Return the (x, y) coordinate for the center point of the cell that contains the specified text.  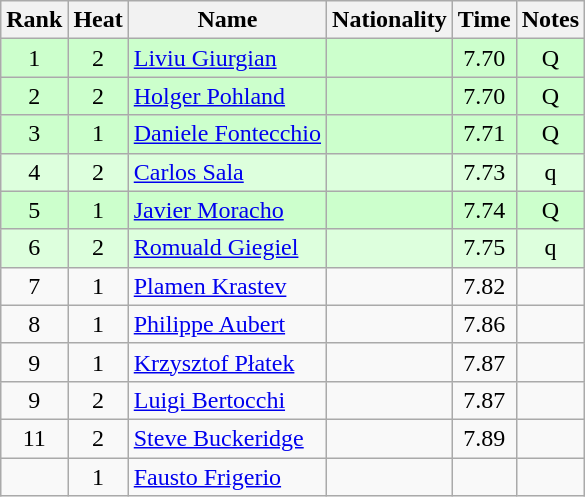
Notes (550, 20)
7.86 (484, 324)
Plamen Krastev (227, 286)
7.82 (484, 286)
Philippe Aubert (227, 324)
Nationality (390, 20)
5 (34, 210)
4 (34, 172)
Steve Buckeridge (227, 438)
Daniele Fontecchio (227, 134)
Holger Pohland (227, 96)
7.71 (484, 134)
Luigi Bertocchi (227, 400)
3 (34, 134)
7.75 (484, 248)
Javier Moracho (227, 210)
Time (484, 20)
7.74 (484, 210)
7 (34, 286)
11 (34, 438)
Heat (98, 20)
8 (34, 324)
7.89 (484, 438)
6 (34, 248)
7.73 (484, 172)
Rank (34, 20)
Krzysztof Płatek (227, 362)
Fausto Frigerio (227, 477)
Romuald Giegiel (227, 248)
Carlos Sala (227, 172)
Liviu Giurgian (227, 58)
Name (227, 20)
